Extract the (X, Y) coordinate from the center of the cell holding the provided text.  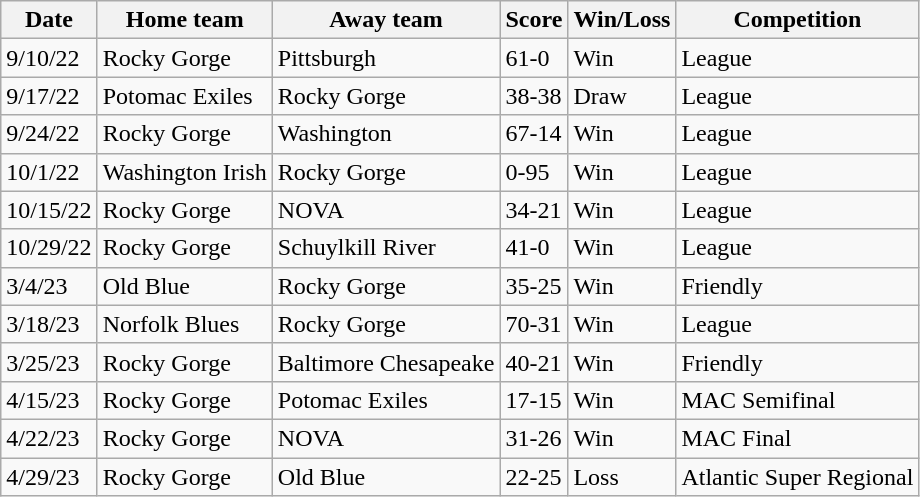
10/29/22 (49, 248)
Date (49, 20)
Atlantic Super Regional (798, 477)
4/29/23 (49, 477)
Win/Loss (622, 20)
Home team (184, 20)
67-14 (534, 134)
3/18/23 (49, 324)
MAC Semifinal (798, 400)
Norfolk Blues (184, 324)
MAC Final (798, 438)
Washington Irish (184, 172)
Washington (386, 134)
9/17/22 (49, 96)
40-21 (534, 362)
Pittsburgh (386, 58)
70-31 (534, 324)
Draw (622, 96)
17-15 (534, 400)
0-95 (534, 172)
35-25 (534, 286)
9/10/22 (49, 58)
10/1/22 (49, 172)
31-26 (534, 438)
Loss (622, 477)
3/4/23 (49, 286)
22-25 (534, 477)
3/25/23 (49, 362)
Baltimore Chesapeake (386, 362)
10/15/22 (49, 210)
41-0 (534, 248)
38-38 (534, 96)
61-0 (534, 58)
Competition (798, 20)
Schuylkill River (386, 248)
4/15/23 (49, 400)
4/22/23 (49, 438)
Score (534, 20)
9/24/22 (49, 134)
Away team (386, 20)
34-21 (534, 210)
